Return the [x, y] coordinate for the center point of the cell that contains the specified text.  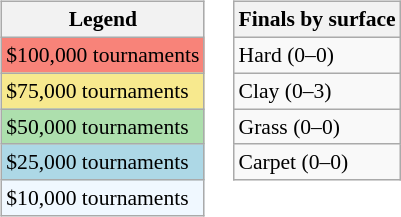
Grass (0–0) [318, 127]
Legend [102, 20]
Hard (0–0) [318, 55]
Finals by surface [318, 20]
$10,000 tournaments [102, 198]
Clay (0–3) [318, 91]
$100,000 tournaments [102, 55]
$75,000 tournaments [102, 91]
$50,000 tournaments [102, 127]
$25,000 tournaments [102, 162]
Carpet (0–0) [318, 162]
